Determine the (x, y) coordinate at the center of the cell enclosing the given text.  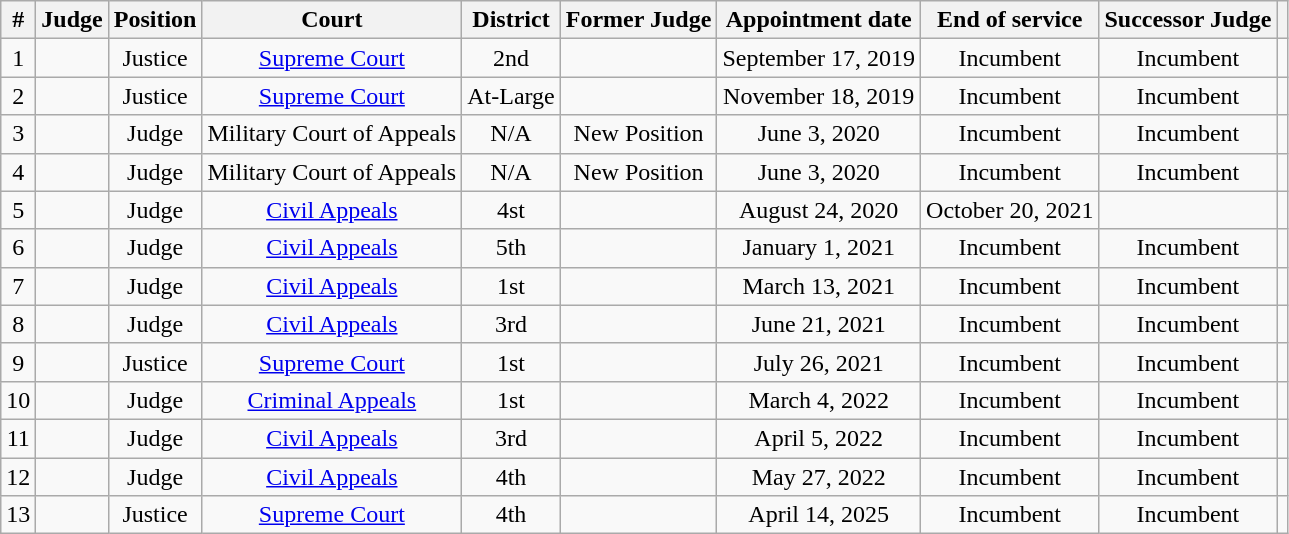
October 20, 2021 (1010, 210)
At-Large (512, 96)
# (18, 20)
5 (18, 210)
District (512, 20)
6 (18, 248)
7 (18, 286)
4 (18, 172)
April 5, 2022 (819, 438)
4st (512, 210)
August 24, 2020 (819, 210)
End of service (1010, 20)
January 1, 2021 (819, 248)
June 21, 2021 (819, 324)
9 (18, 362)
2 (18, 96)
11 (18, 438)
Successor Judge (1188, 20)
November 18, 2019 (819, 96)
Former Judge (638, 20)
March 13, 2021 (819, 286)
Appointment date (819, 20)
5th (512, 248)
2nd (512, 58)
March 4, 2022 (819, 400)
Criminal Appeals (332, 400)
8 (18, 324)
13 (18, 515)
September 17, 2019 (819, 58)
May 27, 2022 (819, 477)
July 26, 2021 (819, 362)
1 (18, 58)
12 (18, 477)
10 (18, 400)
3 (18, 134)
Position (155, 20)
Court (332, 20)
April 14, 2025 (819, 515)
